Pinpoint the cell where the given text exists, returning its [x, y] midpoint coordinate. 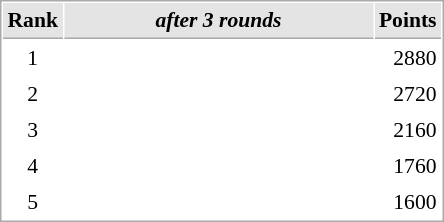
1 [32, 57]
1600 [408, 201]
2720 [408, 93]
Points [408, 21]
5 [32, 201]
4 [32, 165]
1760 [408, 165]
after 3 rounds [218, 21]
Rank [32, 21]
2 [32, 93]
3 [32, 129]
2880 [408, 57]
2160 [408, 129]
